Detect which cell encompasses the target text, then output its (x, y) center coordinate. 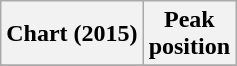
Chart (2015) (72, 34)
Peakposition (189, 34)
